Scan for the cell matching the given text and deliver its (x, y) coordinate at center. 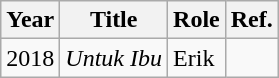
Role (197, 20)
Year (30, 20)
Ref. (252, 20)
2018 (30, 58)
Erik (197, 58)
Title (114, 20)
Untuk Ibu (114, 58)
